From the cell containing the given text, extract its center point as (X, Y) coordinate. 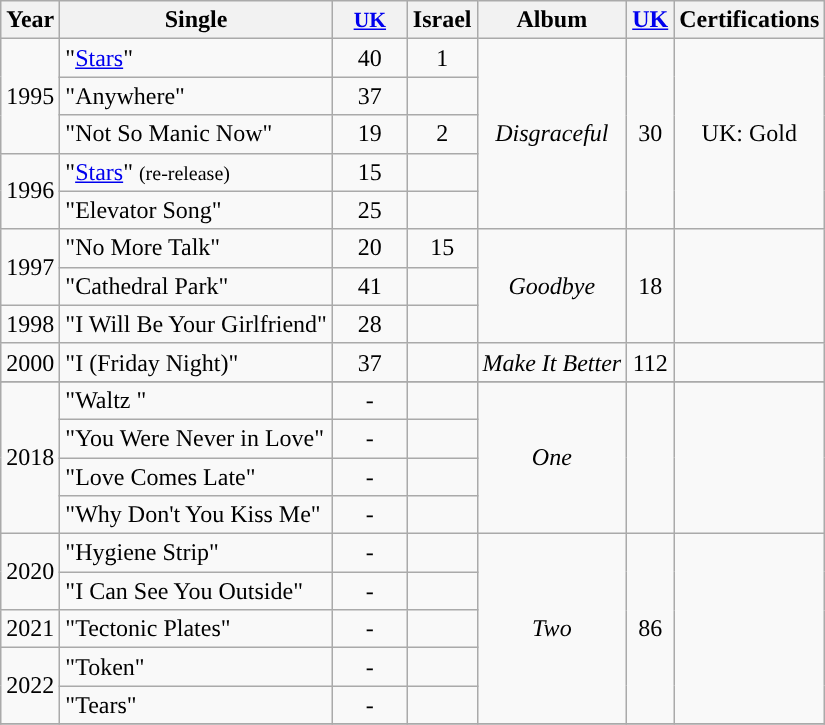
"I (Friday Night)" (196, 362)
"Token" (196, 667)
Make It Better (552, 362)
86 (650, 629)
Goodbye (552, 286)
"Elevator Song" (196, 210)
41 (370, 286)
1995 (30, 96)
2021 (30, 629)
19 (370, 134)
1998 (30, 324)
Israel (442, 20)
"Cathedral Park" (196, 286)
"Love Comes Late" (196, 477)
Year (30, 20)
"Anywhere" (196, 96)
"I Will Be Your Girlfriend" (196, 324)
2022 (30, 686)
20 (370, 248)
"Waltz " (196, 400)
2000 (30, 362)
"Stars" (re-release) (196, 172)
"Hygiene Strip" (196, 553)
"Stars" (196, 58)
2018 (30, 457)
30 (650, 134)
Album (552, 20)
25 (370, 210)
Certifications (750, 20)
18 (650, 286)
2 (442, 134)
1 (442, 58)
Two (552, 629)
2020 (30, 572)
"Tectonic Plates" (196, 629)
Single (196, 20)
40 (370, 58)
Disgraceful (552, 134)
UK: Gold (750, 134)
"Not So Manic Now" (196, 134)
"Why Don't You Kiss Me" (196, 515)
"No More Talk" (196, 248)
One (552, 457)
"I Can See You Outside" (196, 591)
1997 (30, 267)
28 (370, 324)
"Tears" (196, 705)
"You Were Never in Love" (196, 438)
112 (650, 362)
1996 (30, 191)
